Return (X, Y) of the center of cell containing provided text 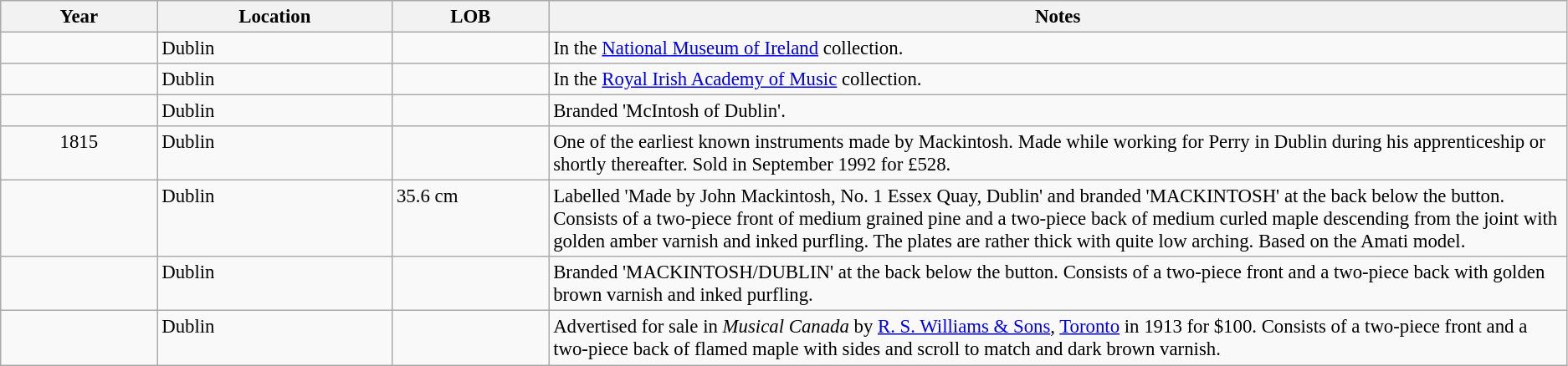
Branded 'McIntosh of Dublin'. (1058, 111)
In the Royal Irish Academy of Music collection. (1058, 79)
In the National Museum of Ireland collection. (1058, 48)
Notes (1058, 17)
35.6 cm (470, 219)
LOB (470, 17)
1815 (79, 154)
Year (79, 17)
Location (274, 17)
